Pinpoint the cell where the given text exists, returning its (X, Y) midpoint coordinate. 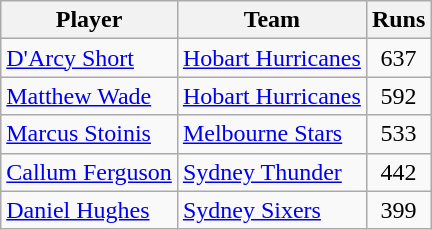
533 (398, 134)
592 (398, 96)
Player (90, 20)
Matthew Wade (90, 96)
399 (398, 210)
Daniel Hughes (90, 210)
Melbourne Stars (272, 134)
Callum Ferguson (90, 172)
Sydney Sixers (272, 210)
Runs (398, 20)
Marcus Stoinis (90, 134)
Team (272, 20)
442 (398, 172)
D'Arcy Short (90, 58)
637 (398, 58)
Sydney Thunder (272, 172)
